Return [X, Y] of the center of cell containing provided text 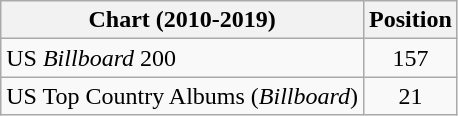
157 [411, 58]
21 [411, 96]
US Top Country Albums (Billboard) [182, 96]
Chart (2010-2019) [182, 20]
Position [411, 20]
US Billboard 200 [182, 58]
